Search for the cell housing the specified text and yield its (X, Y) center coordinate. 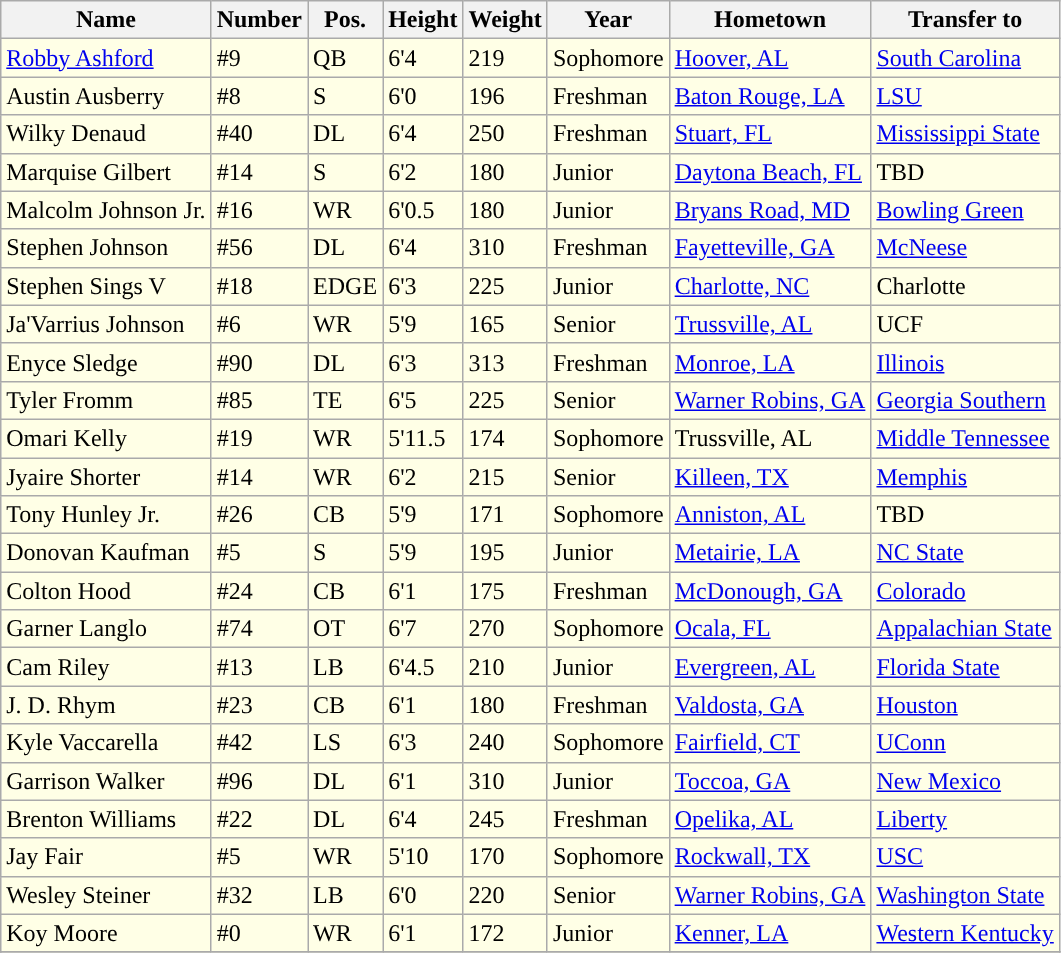
#32 (259, 895)
#90 (259, 362)
Colorado (965, 591)
USC (965, 857)
172 (505, 933)
175 (505, 591)
OT (346, 629)
170 (505, 857)
Stephen Johnson (106, 248)
Number (259, 20)
Ocala, FL (770, 629)
250 (505, 134)
Bowling Green (965, 210)
#74 (259, 629)
6'5 (423, 400)
Height (423, 20)
Stephen Sings V (106, 286)
Kenner, LA (770, 933)
5'10 (423, 857)
Koy Moore (106, 933)
#8 (259, 96)
Austin Ausberry (106, 96)
#22 (259, 819)
#96 (259, 781)
#13 (259, 667)
Georgia Southern (965, 400)
Middle Tennessee (965, 438)
J. D. Rhym (106, 705)
#0 (259, 933)
QB (346, 58)
#19 (259, 438)
Jyaire Shorter (106, 477)
Kyle Vaccarella (106, 743)
#9 (259, 58)
Malcolm Johnson Jr. (106, 210)
Charlotte (965, 286)
220 (505, 895)
Fairfield, CT (770, 743)
6'4.5 (423, 667)
Fayetteville, GA (770, 248)
Enyce Sledge (106, 362)
Baton Rouge, LA (770, 96)
165 (505, 324)
Garner Langlo (106, 629)
#24 (259, 591)
Garrison Walker (106, 781)
LS (346, 743)
New Mexico (965, 781)
Robby Ashford (106, 58)
#85 (259, 400)
174 (505, 438)
Brenton Williams (106, 819)
Donovan Kaufman (106, 553)
Western Kentucky (965, 933)
Daytona Beach, FL (770, 172)
TE (346, 400)
Year (608, 20)
LSU (965, 96)
Charlotte, NC (770, 286)
#40 (259, 134)
#42 (259, 743)
215 (505, 477)
6'0.5 (423, 210)
Stuart, FL (770, 134)
Tyler Fromm (106, 400)
210 (505, 667)
Toccoa, GA (770, 781)
#56 (259, 248)
195 (505, 553)
EDGE (346, 286)
#16 (259, 210)
313 (505, 362)
Colton Hood (106, 591)
Opelika, AL (770, 819)
Omari Kelly (106, 438)
245 (505, 819)
Houston (965, 705)
#26 (259, 515)
Weight (505, 20)
Tony Hunley Jr. (106, 515)
Cam Riley (106, 667)
Name (106, 20)
Anniston, AL (770, 515)
Ja'Varrius Johnson (106, 324)
196 (505, 96)
Illinois (965, 362)
Hoover, AL (770, 58)
240 (505, 743)
Liberty (965, 819)
Wesley Steiner (106, 895)
#6 (259, 324)
Marquise Gilbert (106, 172)
5'11.5 (423, 438)
Killeen, TX (770, 477)
McDonough, GA (770, 591)
Memphis (965, 477)
Washington State (965, 895)
Monroe, LA (770, 362)
Wilky Denaud (106, 134)
UConn (965, 743)
Rockwall, TX (770, 857)
Appalachian State (965, 629)
Valdosta, GA (770, 705)
South Carolina (965, 58)
219 (505, 58)
171 (505, 515)
Bryans Road, MD (770, 210)
#18 (259, 286)
Pos. (346, 20)
270 (505, 629)
UCF (965, 324)
Evergreen, AL (770, 667)
Mississippi State (965, 134)
NC State (965, 553)
Florida State (965, 667)
Jay Fair (106, 857)
Hometown (770, 20)
Metairie, LA (770, 553)
McNeese (965, 248)
6'7 (423, 629)
Transfer to (965, 20)
#23 (259, 705)
